Locate the cell with the specified text and output its (X, Y) center coordinate. 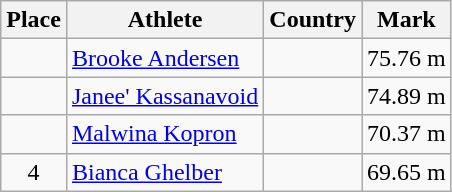
Malwina Kopron (164, 134)
74.89 m (407, 96)
Bianca Ghelber (164, 172)
Brooke Andersen (164, 58)
Athlete (164, 20)
Janee' Kassanavoid (164, 96)
75.76 m (407, 58)
Mark (407, 20)
70.37 m (407, 134)
Place (34, 20)
Country (313, 20)
4 (34, 172)
69.65 m (407, 172)
